For the text-containing cell, return its midpoint in [X, Y] coordinate format. 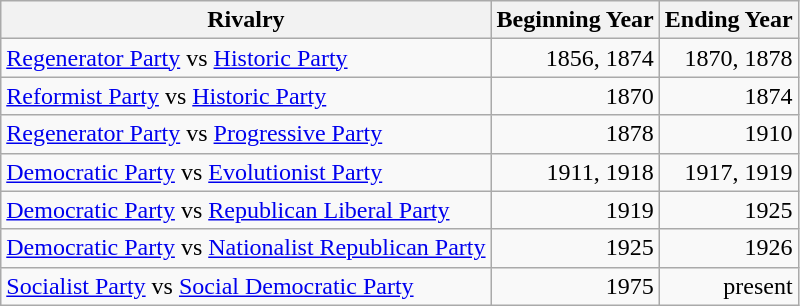
Regenerator Party vs Historic Party [246, 58]
1917, 1919 [728, 172]
1975 [575, 286]
1878 [575, 134]
Beginning Year [575, 20]
Democratic Party vs Evolutionist Party [246, 172]
Regenerator Party vs Progressive Party [246, 134]
1919 [575, 210]
1926 [728, 248]
present [728, 286]
1870, 1878 [728, 58]
Reformist Party vs Historic Party [246, 96]
1874 [728, 96]
Rivalry [246, 20]
Socialist Party vs Social Democratic Party [246, 286]
1870 [575, 96]
1856, 1874 [575, 58]
Democratic Party vs Nationalist Republican Party [246, 248]
Ending Year [728, 20]
1910 [728, 134]
1911, 1918 [575, 172]
Democratic Party vs Republican Liberal Party [246, 210]
